Capture the cell that displays the provided text and extract its (X, Y) central coordinate. 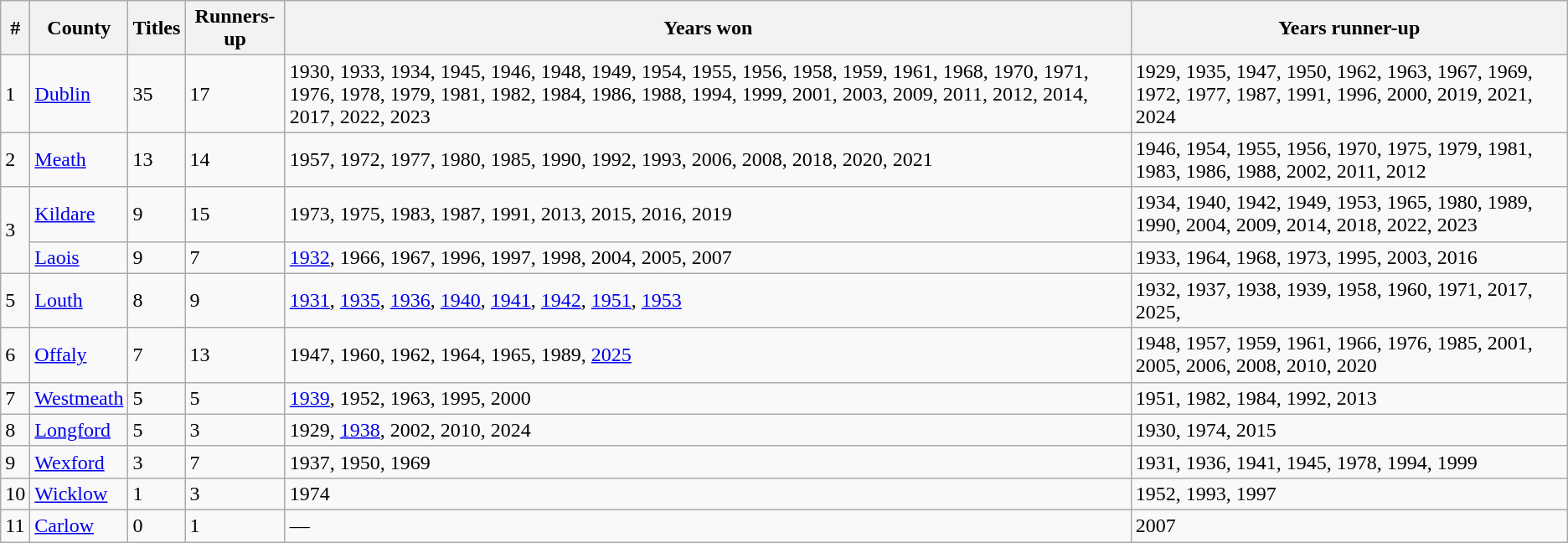
1930, 1974, 2015 (1349, 430)
1952, 1993, 1997 (1349, 494)
Titles (157, 28)
2 (15, 159)
10 (15, 494)
Kildare (79, 215)
— (708, 525)
County (79, 28)
Louth (79, 300)
0 (157, 525)
Longford (79, 430)
1929, 1938, 2002, 2010, 2024 (708, 430)
1957, 1972, 1977, 1980, 1985, 1990, 1992, 1993, 2006, 2008, 2018, 2020, 2021 (708, 159)
2007 (1349, 525)
11 (15, 525)
6 (15, 355)
Westmeath (79, 398)
1931, 1935, 1936, 1940, 1941, 1942, 1951, 1953 (708, 300)
1973, 1975, 1983, 1987, 1991, 2013, 2015, 2016, 2019 (708, 215)
14 (235, 159)
1937, 1950, 1969 (708, 462)
Wexford (79, 462)
Carlow (79, 525)
1948, 1957, 1959, 1961, 1966, 1976, 1985, 2001, 2005, 2006, 2008, 2010, 2020 (1349, 355)
Laois (79, 257)
15 (235, 215)
Years won (708, 28)
1974 (708, 494)
1951, 1982, 1984, 1992, 2013 (1349, 398)
1933, 1964, 1968, 1973, 1995, 2003, 2016 (1349, 257)
1932, 1937, 1938, 1939, 1958, 1960, 1971, 2017, 2025, (1349, 300)
Meath (79, 159)
Years runner-up (1349, 28)
1931, 1936, 1941, 1945, 1978, 1994, 1999 (1349, 462)
Offaly (79, 355)
Runners-up (235, 28)
1947, 1960, 1962, 1964, 1965, 1989, 2025 (708, 355)
35 (157, 94)
1932, 1966, 1967, 1996, 1997, 1998, 2004, 2005, 2007 (708, 257)
# (15, 28)
Dublin (79, 94)
Wicklow (79, 494)
17 (235, 94)
1939, 1952, 1963, 1995, 2000 (708, 398)
1929, 1935, 1947, 1950, 1962, 1963, 1967, 1969, 1972, 1977, 1987, 1991, 1996, 2000, 2019, 2021, 2024 (1349, 94)
1946, 1954, 1955, 1956, 1970, 1975, 1979, 1981, 1983, 1986, 1988, 2002, 2011, 2012 (1349, 159)
1934, 1940, 1942, 1949, 1953, 1965, 1980, 1989, 1990, 2004, 2009, 2014, 2018, 2022, 2023 (1349, 215)
